Identify which cell holds the provided text, then report its (X, Y) central coordinate. 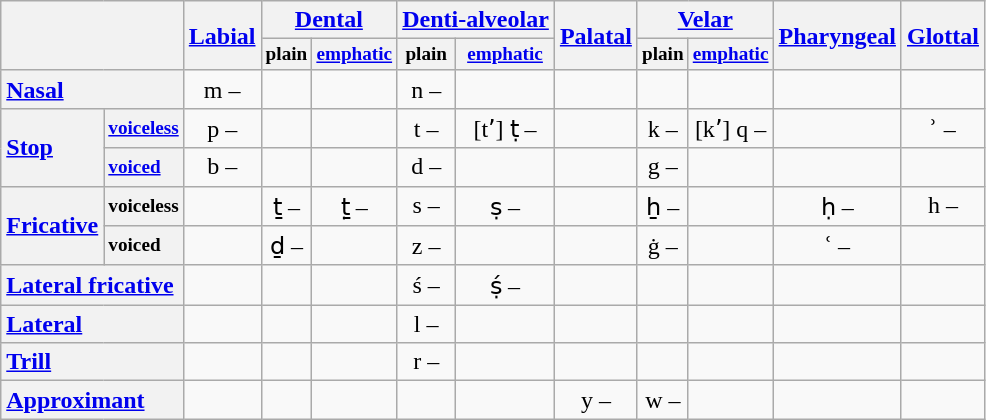
Nasal (92, 89)
[tʼ] ṭ – (506, 129)
ʿ – (837, 246)
Dental (329, 20)
ṣ – (506, 206)
b – (222, 167)
y – (596, 400)
n – (426, 89)
m – (222, 89)
Lateral fricative (92, 285)
Palatal (596, 36)
Denti-alveolar (476, 20)
ġ – (662, 246)
ḥ – (837, 206)
Pharyngeal (837, 36)
w – (662, 400)
Trill (92, 362)
l – (426, 324)
[kʼ] q – (730, 129)
p – (222, 129)
k – (662, 129)
Lateral (92, 324)
ʾ – (942, 129)
ẖ – (662, 206)
r – (426, 362)
Stop (52, 148)
Approximant (92, 400)
ṯ – (286, 206)
Glottal (942, 36)
t – (426, 129)
Velar (705, 20)
ś – (426, 285)
s – (426, 206)
Fricative (52, 226)
d – (426, 167)
z – (426, 246)
Labial (222, 36)
ṯ̣ – (354, 206)
g – (662, 167)
h – (942, 206)
ṣ́ – (506, 285)
ḏ – (286, 246)
